Output the [x, y] coordinate of the center of the cell containing the given text.  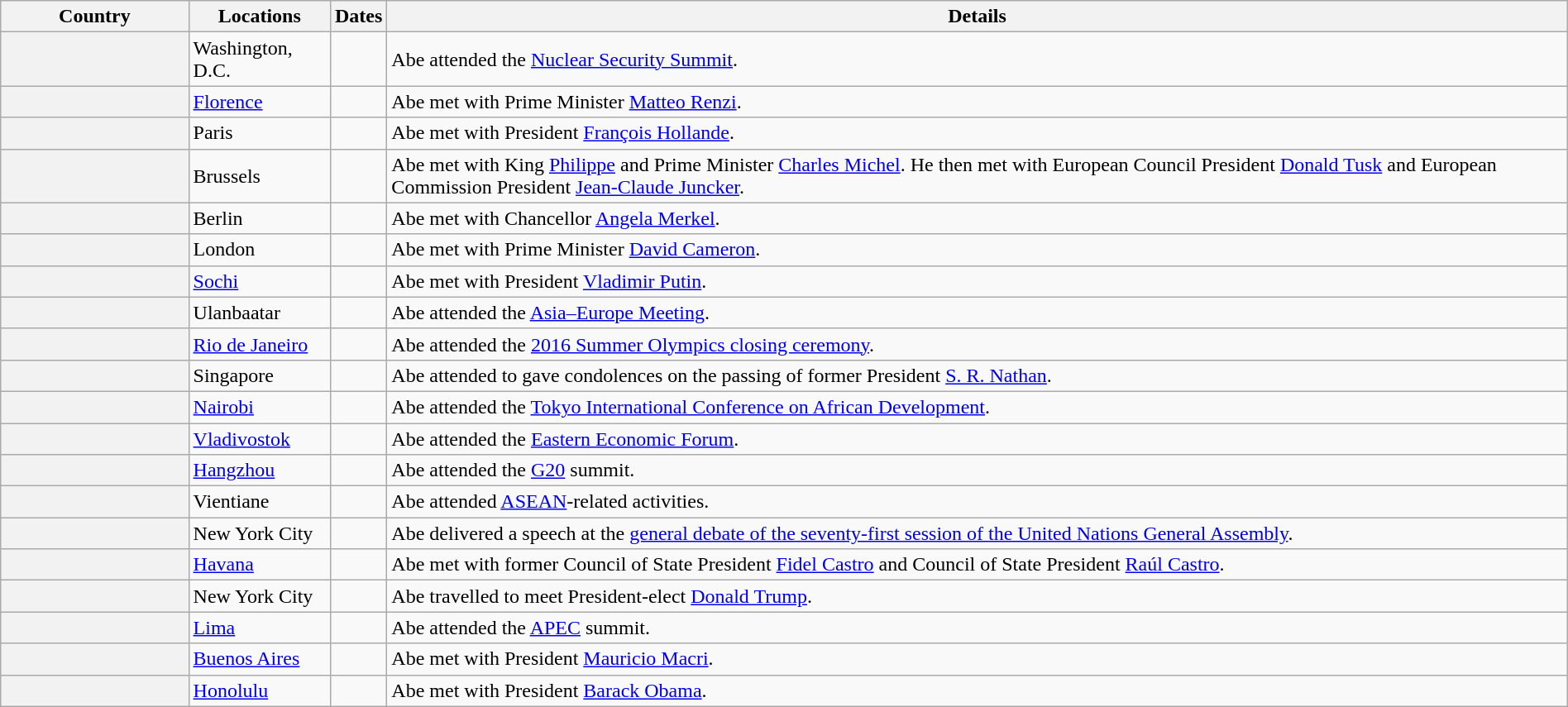
Washington, D.C. [260, 60]
Abe attended ASEAN-related activities. [978, 502]
Rio de Janeiro [260, 344]
Abe met with President François Hollande. [978, 133]
Dates [358, 17]
Abe met with Chancellor Angela Merkel. [978, 218]
Abe delivered a speech at the general debate of the seventy-first session of the United Nations General Assembly. [978, 533]
Abe met with former Council of State President Fidel Castro and Council of State President Raúl Castro. [978, 565]
Sochi [260, 281]
Abe met with President Mauricio Macri. [978, 659]
Paris [260, 133]
Details [978, 17]
Singapore [260, 375]
Locations [260, 17]
Abe attended to gave condolences on the passing of former President S. R. Nathan. [978, 375]
Abe attended the Nuclear Security Summit. [978, 60]
Abe attended the Eastern Economic Forum. [978, 439]
Abe attended the G20 summit. [978, 471]
Nairobi [260, 407]
Abe met with Prime Minister David Cameron. [978, 250]
Abe attended the 2016 Summer Olympics closing ceremony. [978, 344]
Abe met with President Vladimir Putin. [978, 281]
Abe attended the Tokyo International Conference on African Development. [978, 407]
Abe travelled to meet President-elect Donald Trump. [978, 596]
Country [94, 17]
London [260, 250]
Lima [260, 628]
Honolulu [260, 690]
Buenos Aires [260, 659]
Florence [260, 102]
Vientiane [260, 502]
Abe met with Prime Minister Matteo Renzi. [978, 102]
Abe met with President Barack Obama. [978, 690]
Vladivostok [260, 439]
Berlin [260, 218]
Abe attended the Asia–Europe Meeting. [978, 313]
Ulanbaatar [260, 313]
Havana [260, 565]
Hangzhou [260, 471]
Brussels [260, 175]
Abe attended the APEC summit. [978, 628]
